Scan for the cell matching the given text and deliver its [x, y] coordinate at center. 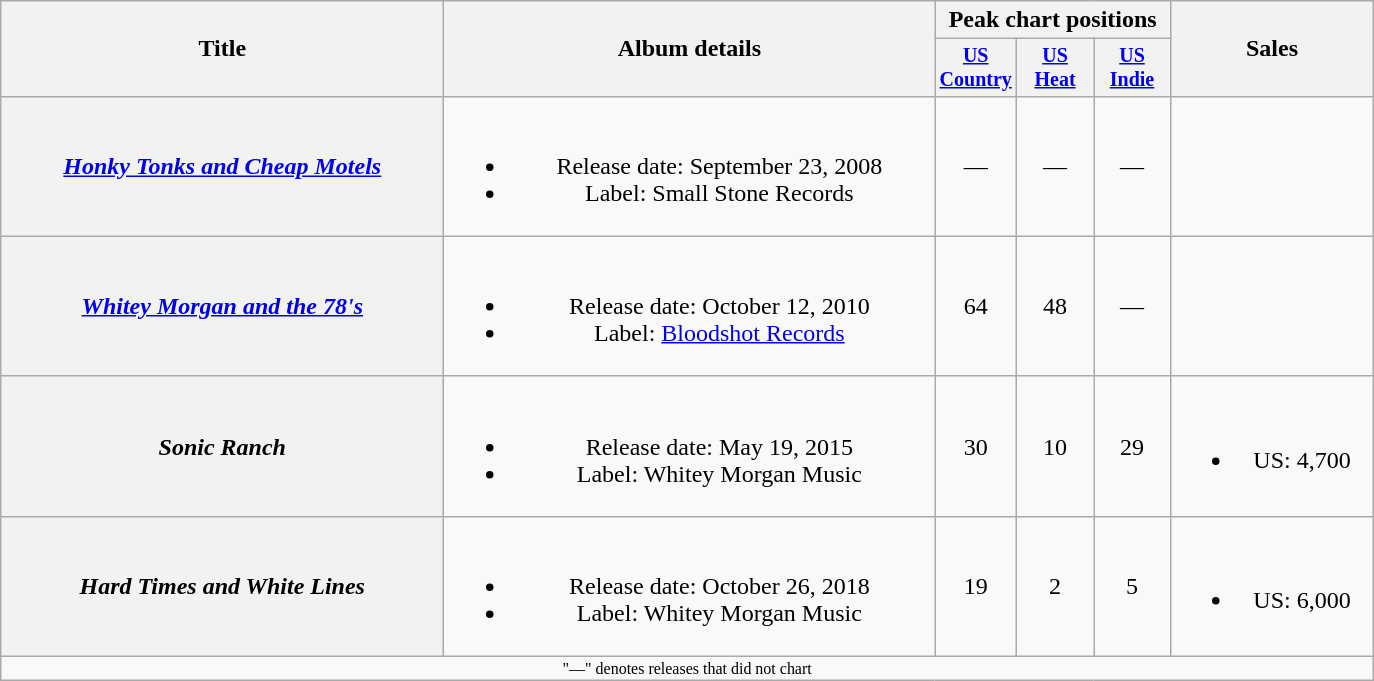
Title [222, 49]
48 [1056, 306]
Release date: May 19, 2015Label: Whitey Morgan Music [690, 446]
Hard Times and White Lines [222, 586]
US Heat [1056, 68]
US Indie [1132, 68]
US Country [976, 68]
"—" denotes releases that did not chart [688, 669]
Sonic Ranch [222, 446]
2 [1056, 586]
Release date: October 26, 2018Label: Whitey Morgan Music [690, 586]
64 [976, 306]
Whitey Morgan and the 78's [222, 306]
Release date: September 23, 2008Label: Small Stone Records [690, 166]
5 [1132, 586]
29 [1132, 446]
10 [1056, 446]
30 [976, 446]
US: 4,700 [1272, 446]
Peak chart positions [1053, 20]
19 [976, 586]
Album details [690, 49]
Release date: October 12, 2010Label: Bloodshot Records [690, 306]
Honky Tonks and Cheap Motels [222, 166]
US: 6,000 [1272, 586]
Sales [1272, 49]
